Identify which cell holds the provided text, then report its (x, y) central coordinate. 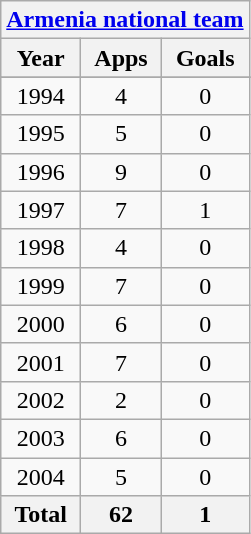
1998 (41, 248)
9 (122, 172)
Armenia national team (125, 20)
2003 (41, 438)
2002 (41, 400)
Year (41, 58)
Goals (205, 58)
Total (41, 515)
1995 (41, 134)
1999 (41, 286)
2004 (41, 477)
1996 (41, 172)
Apps (122, 58)
62 (122, 515)
2 (122, 400)
2000 (41, 324)
1994 (41, 96)
1997 (41, 210)
2001 (41, 362)
